Search for the cell housing the specified text and yield its (x, y) center coordinate. 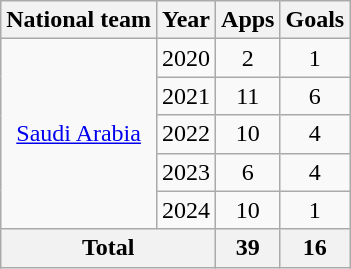
2024 (186, 210)
Goals (315, 20)
2 (248, 58)
11 (248, 96)
16 (315, 248)
2022 (186, 134)
National team (79, 20)
Year (186, 20)
39 (248, 248)
2021 (186, 96)
Saudi Arabia (79, 134)
2020 (186, 58)
Apps (248, 20)
2023 (186, 172)
Total (108, 248)
